Return the [x, y] coordinate for the center point of the cell that contains the specified text.  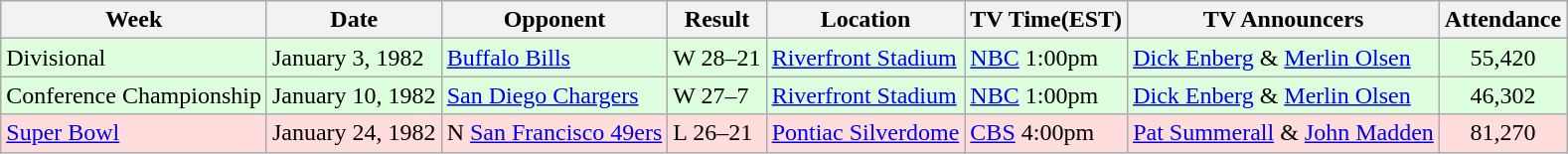
Attendance [1502, 20]
January 24, 1982 [354, 133]
January 3, 1982 [354, 58]
81,270 [1502, 133]
55,420 [1502, 58]
W 27–7 [717, 95]
N San Francisco 49ers [554, 133]
Week [134, 20]
TV Time(EST) [1046, 20]
CBS 4:00pm [1046, 133]
Super Bowl [134, 133]
Conference Championship [134, 95]
L 26–21 [717, 133]
Location [865, 20]
TV Announcers [1284, 20]
Opponent [554, 20]
Pat Summerall & John Madden [1284, 133]
Divisional [134, 58]
January 10, 1982 [354, 95]
46,302 [1502, 95]
Buffalo Bills [554, 58]
Pontiac Silverdome [865, 133]
Result [717, 20]
Date [354, 20]
W 28–21 [717, 58]
San Diego Chargers [554, 95]
